Identify which cell holds the provided text, then report its [x, y] central coordinate. 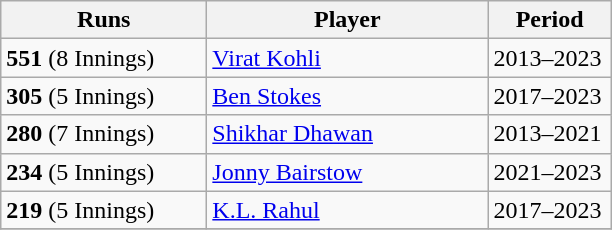
Ben Stokes [348, 96]
2021–2023 [550, 172]
Player [348, 20]
Period [550, 20]
2013–2023 [550, 58]
Runs [104, 20]
219 (5 Innings) [104, 210]
Jonny Bairstow [348, 172]
280 (7 Innings) [104, 134]
2013–2021 [550, 134]
Virat Kohli [348, 58]
305 (5 Innings) [104, 96]
234 (5 Innings) [104, 172]
Shikhar Dhawan [348, 134]
K.L. Rahul [348, 210]
551 (8 Innings) [104, 58]
